Determine the [x, y] coordinate at the center of the cell enclosing the given text.  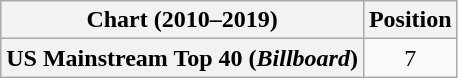
7 [410, 58]
Chart (2010–2019) [182, 20]
Position [410, 20]
US Mainstream Top 40 (Billboard) [182, 58]
